Extract the [X, Y] coordinate from the center of the cell holding the provided text.  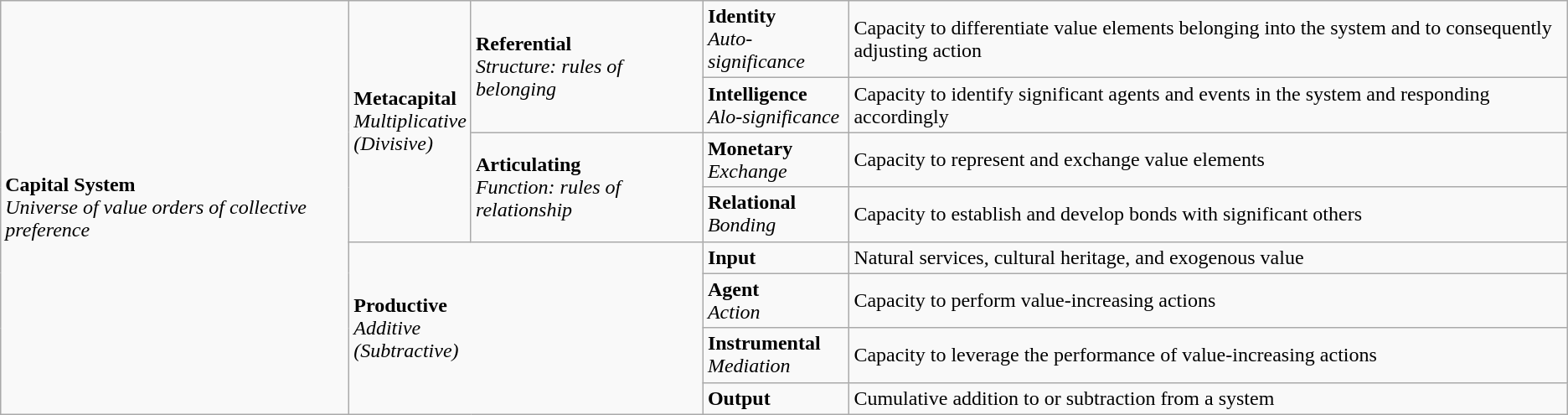
Capacity to differentiate value elements belonging into the system and to consequently adjusting action [1208, 39]
Cumulative addition to or subtraction from a system [1208, 398]
Input [776, 257]
IntelligenceAlo-significance [776, 106]
IdentityAuto-significance [776, 39]
ReferentialStructure: rules of belonging [586, 67]
Capacity to identify significant agents and events in the system and responding accordingly [1208, 106]
InstrumentalMediation [776, 355]
AgentAction [776, 300]
MonetaryExchange [776, 159]
Output [776, 398]
MetacapitalMultiplicative(Divisive) [410, 121]
Natural services, cultural heritage, and exogenous value [1208, 257]
Capacity to perform value-increasing actions [1208, 300]
Capacity to represent and exchange value elements [1208, 159]
Capacity to establish and develop bonds with significant others [1208, 215]
ArticulatingFunction: rules of relationship [586, 187]
Capacity to leverage the performance of value-increasing actions [1208, 355]
ProductiveAdditive(Subtractive) [526, 328]
Capital SystemUniverse of value orders of collective preference [175, 208]
RelationalBonding [776, 215]
